Return (x, y) of the center of cell containing provided text 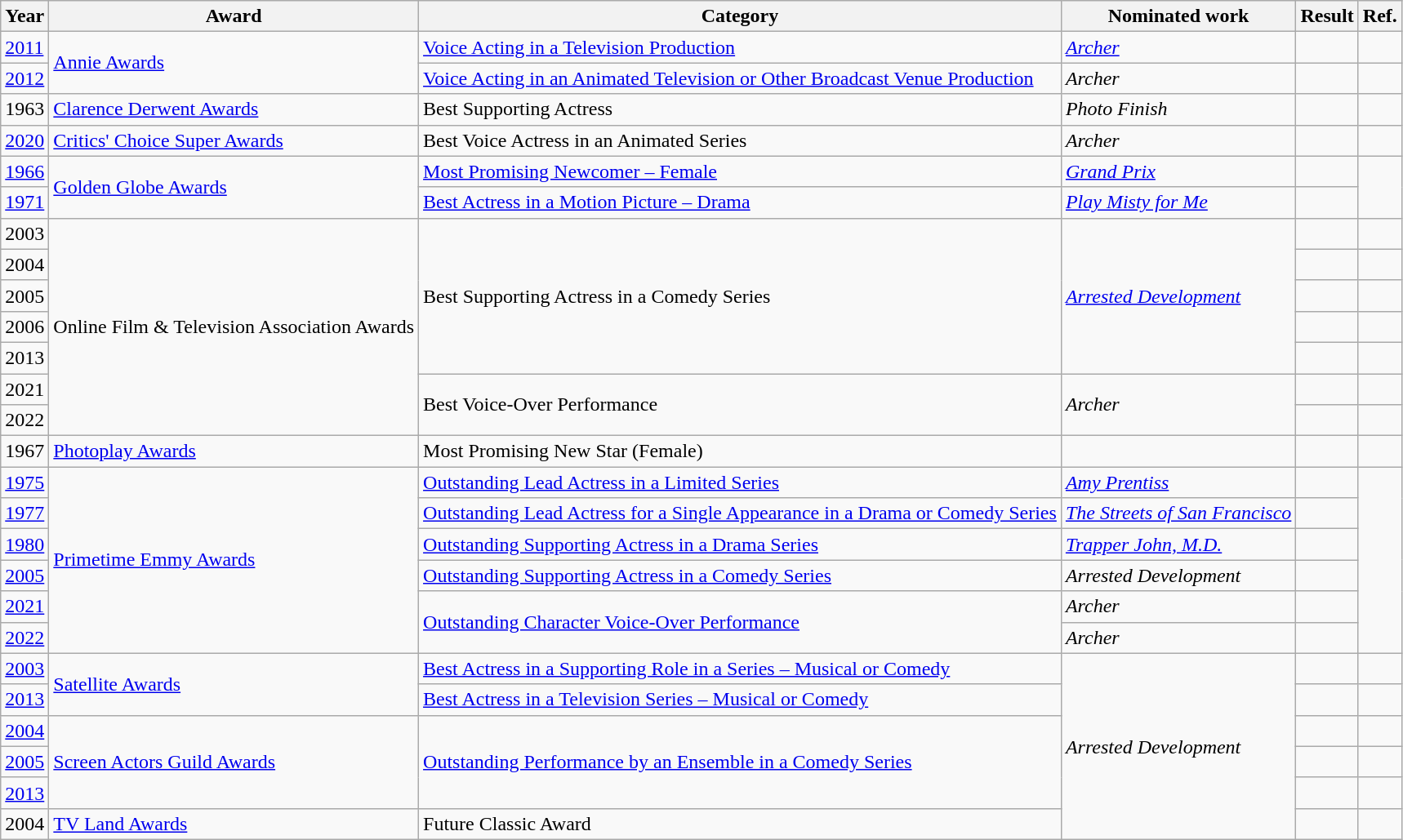
2020 (24, 140)
Clarence Derwent Awards (234, 109)
Annie Awards (234, 63)
2011 (24, 47)
Online Film & Television Association Awards (234, 327)
Photo Finish (1178, 109)
2012 (24, 78)
1971 (24, 202)
Best Actress in a Television Series – Musical or Comedy (740, 700)
Nominated work (1178, 16)
Best Actress in a Motion Picture – Drama (740, 202)
Outstanding Lead Actress in a Limited Series (740, 482)
Trapper John, M.D. (1178, 544)
Primetime Emmy Awards (234, 560)
1963 (24, 109)
Amy Prentiss (1178, 482)
1975 (24, 482)
Most Promising New Star (Female) (740, 451)
Voice Acting in an Animated Television or Other Broadcast Venue Production (740, 78)
1967 (24, 451)
Outstanding Lead Actress for a Single Appearance in a Drama or Comedy Series (740, 513)
Best Supporting Actress in a Comedy Series (740, 296)
1966 (24, 171)
Best Voice-Over Performance (740, 405)
2006 (24, 327)
1980 (24, 544)
TV Land Awards (234, 824)
Ref. (1380, 16)
Outstanding Performance by an Ensemble in a Comedy Series (740, 762)
1977 (24, 513)
Screen Actors Guild Awards (234, 762)
Golden Globe Awards (234, 187)
Photoplay Awards (234, 451)
Result (1327, 16)
Critics' Choice Super Awards (234, 140)
Award (234, 16)
Best Supporting Actress (740, 109)
Best Actress in a Supporting Role in a Series – Musical or Comedy (740, 669)
Best Voice Actress in an Animated Series (740, 140)
Satellite Awards (234, 684)
Voice Acting in a Television Production (740, 47)
Grand Prix (1178, 171)
Outstanding Supporting Actress in a Comedy Series (740, 576)
The Streets of San Francisco (1178, 513)
Outstanding Character Voice-Over Performance (740, 622)
Outstanding Supporting Actress in a Drama Series (740, 544)
Year (24, 16)
Most Promising Newcomer – Female (740, 171)
Category (740, 16)
Future Classic Award (740, 824)
Play Misty for Me (1178, 202)
